Locate the cell with the specified text and output its [X, Y] center coordinate. 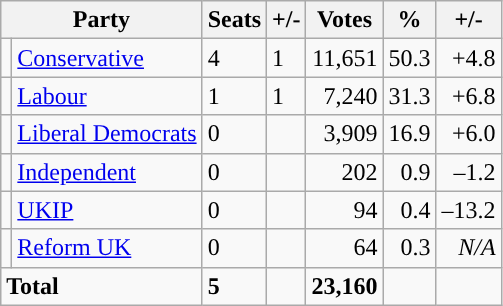
4 [234, 58]
5 [234, 286]
UKIP [107, 210]
Total [102, 286]
11,651 [344, 58]
Liberal Democrats [107, 134]
Independent [107, 172]
% [410, 20]
0.9 [410, 172]
Seats [234, 20]
Labour [107, 96]
16.9 [410, 134]
50.3 [410, 58]
23,160 [344, 286]
3,909 [344, 134]
–1.2 [468, 172]
Votes [344, 20]
N/A [468, 248]
Party [102, 20]
31.3 [410, 96]
7,240 [344, 96]
Reform UK [107, 248]
+4.8 [468, 58]
0.3 [410, 248]
202 [344, 172]
0.4 [410, 210]
64 [344, 248]
+6.0 [468, 134]
–13.2 [468, 210]
94 [344, 210]
+6.8 [468, 96]
Conservative [107, 58]
